Find where the given text appears and provide that cell's center as (x, y) coordinate. 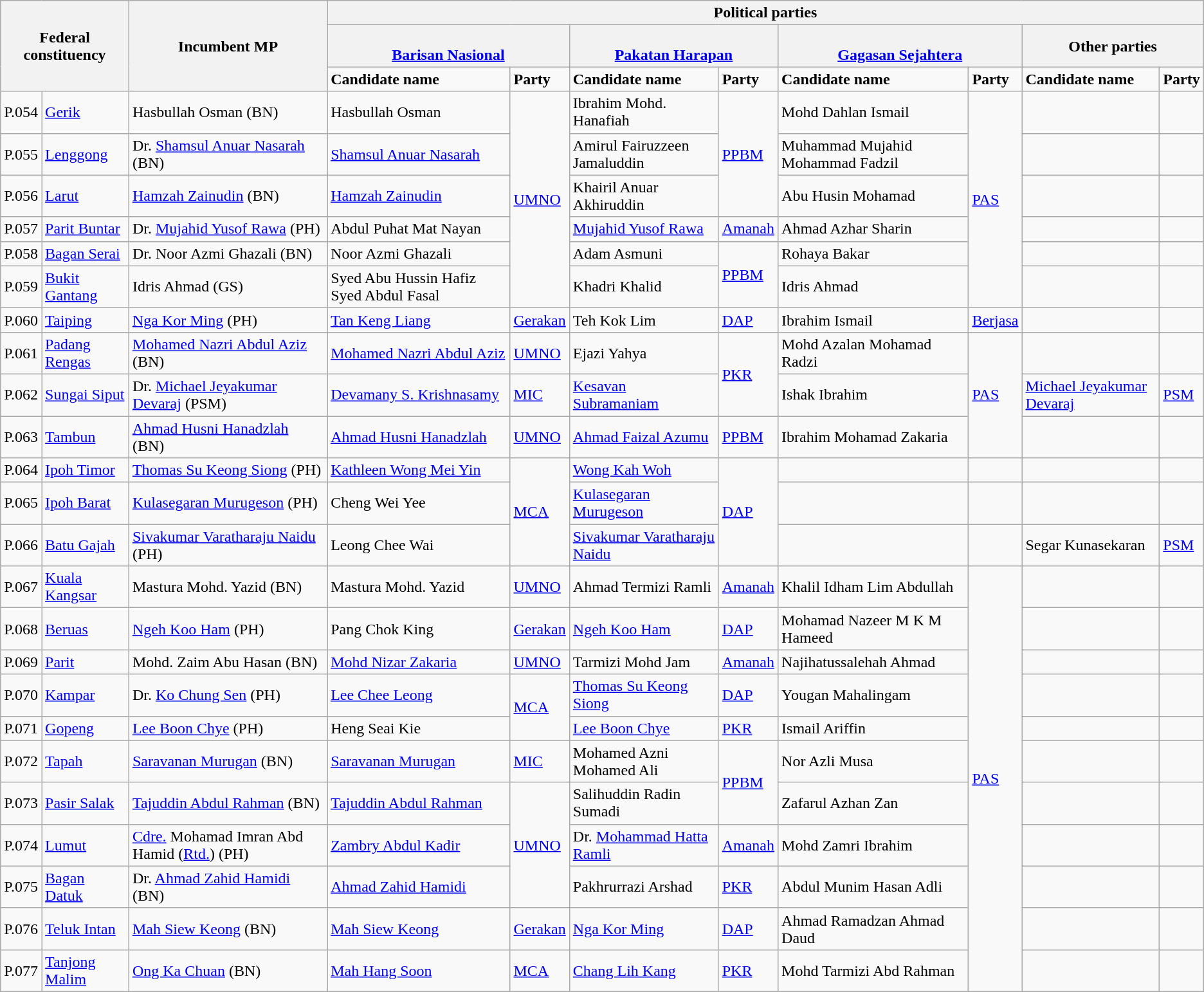
P.058 (21, 253)
Gopeng (86, 728)
Batu Gajah (86, 546)
P.057 (21, 229)
P.067 (21, 587)
Amirul Fairuzzeen Jamaluddin (644, 154)
Ahmad Termizi Ramli (644, 587)
Ibrahim Ismail (873, 320)
Tanjong Malim (86, 970)
P.059 (21, 287)
Syed Abu Hussin Hafiz Syed Abdul Fasal (419, 287)
Pang Chok King (419, 629)
Thomas Su Keong Siong (644, 695)
Abdul Puhat Mat Nayan (419, 229)
P.073 (21, 803)
Pakatan Harapan (673, 46)
Tapah (86, 762)
P.065 (21, 503)
Devamany S. Krishnasamy (419, 395)
Dr. Mohammad Hatta Ramli (644, 845)
Muhammad Mujahid Mohammad Fadzil (873, 154)
Ahmad Faizal Azumu (644, 436)
Ibrahim Mohd. Hanafiah (644, 112)
P.069 (21, 662)
Nor Azli Musa (873, 762)
Mohd Nizar Zakaria (419, 662)
Kesavan Subramaniam (644, 395)
Ahmad Husni Hanadzlah (BN) (228, 436)
Pasir Salak (86, 803)
Nga Kor Ming (PH) (228, 320)
Leong Chee Wai (419, 546)
Lee Chee Leong (419, 695)
Ejazi Yahya (644, 353)
Mohd Dahlan Ismail (873, 112)
Larut (86, 196)
Dr. Noor Azmi Ghazali (BN) (228, 253)
Ahmad Azhar Sharin (873, 229)
Ibrahim Mohamad Zakaria (873, 436)
Mohd Azalan Mohamad Radzi (873, 353)
P.055 (21, 154)
Mohd Tarmizi Abd Rahman (873, 970)
Federal constituency (65, 46)
Gagasan Sejahtera (900, 46)
P.068 (21, 629)
P.070 (21, 695)
P.064 (21, 470)
Teluk Intan (86, 929)
Hasbullah Osman (BN) (228, 112)
Ipoh Timor (86, 470)
Berjasa (996, 320)
Ismail Ariffin (873, 728)
Ong Ka Chuan (BN) (228, 970)
Heng Seai Kie (419, 728)
Bukit Gantang (86, 287)
Lee Boon Chye (PH) (228, 728)
Pakhrurrazi Arshad (644, 886)
P.077 (21, 970)
Segar Kunasekaran (1091, 546)
Mastura Mohd. Yazid (BN) (228, 587)
Mah Hang Soon (419, 970)
Chang Lih Kang (644, 970)
Barisan Nasional (449, 46)
Ipoh Barat (86, 503)
Ahmad Husni Hanadzlah (419, 436)
Idris Ahmad (GS) (228, 287)
Taiping (86, 320)
Sivakumar Varatharaju Naidu (PH) (228, 546)
Hamzah Zainudin (419, 196)
P.071 (21, 728)
Parit (86, 662)
Yougan Mahalingam (873, 695)
Tarmizi Mohd Jam (644, 662)
P.076 (21, 929)
Dr. Ko Chung Sen (PH) (228, 695)
Kuala Kangsar (86, 587)
Lenggong (86, 154)
Dr. Ahmad Zahid Hamidi (BN) (228, 886)
Adam Asmuni (644, 253)
P.066 (21, 546)
P.054 (21, 112)
Khairil Anuar Akhiruddin (644, 196)
P.062 (21, 395)
Incumbent MP (228, 46)
Tajuddin Abdul Rahman (419, 803)
Mohamed Nazri Abdul Aziz (419, 353)
Ngeh Koo Ham (PH) (228, 629)
Ishak Ibrahim (873, 395)
Mah Siew Keong (419, 929)
Dr. Michael Jeyakumar Devaraj (PSM) (228, 395)
Hamzah Zainudin (BN) (228, 196)
P.056 (21, 196)
Nga Kor Ming (644, 929)
Zafarul Azhan Zan (873, 803)
Mohamed Azni Mohamed Ali (644, 762)
Lumut (86, 845)
Khalil Idham Lim Abdullah (873, 587)
Teh Kok Lim (644, 320)
Gerik (86, 112)
Mastura Mohd. Yazid (419, 587)
Dr. Shamsul Anuar Nasarah (BN) (228, 154)
Cheng Wei Yee (419, 503)
Abu Husin Mohamad (873, 196)
Saravanan Murugan (BN) (228, 762)
Sungai Siput (86, 395)
Ngeh Koo Ham (644, 629)
Sivakumar Varatharaju Naidu (644, 546)
Salihuddin Radin Sumadi (644, 803)
P.075 (21, 886)
Lee Boon Chye (644, 728)
Other parties (1113, 46)
Wong Kah Woh (644, 470)
Padang Rengas (86, 353)
Kulasegaran Murugeson (PH) (228, 503)
Zambry Abdul Kadir (419, 845)
P.072 (21, 762)
Idris Ahmad (873, 287)
Kulasegaran Murugeson (644, 503)
Beruas (86, 629)
Michael Jeyakumar Devaraj (1091, 395)
Dr. Mujahid Yusof Rawa (PH) (228, 229)
Shamsul Anuar Nasarah (419, 154)
P.063 (21, 436)
Mujahid Yusof Rawa (644, 229)
Tajuddin Abdul Rahman (BN) (228, 803)
Parit Buntar (86, 229)
Rohaya Bakar (873, 253)
Mohd Zamri Ibrahim (873, 845)
Mohd. Zaim Abu Hasan (BN) (228, 662)
Kampar (86, 695)
Mohamad Nazeer M K M Hameed (873, 629)
P.074 (21, 845)
Noor Azmi Ghazali (419, 253)
Abdul Munim Hasan Adli (873, 886)
Ahmad Ramadzan Ahmad Daud (873, 929)
Mah Siew Keong (BN) (228, 929)
Khadri Khalid (644, 287)
Mohamed Nazri Abdul Aziz (BN) (228, 353)
P.060 (21, 320)
Hasbullah Osman (419, 112)
Bagan Datuk (86, 886)
P.061 (21, 353)
Bagan Serai (86, 253)
Cdre. Mohamad Imran Abd Hamid (Rtd.) (PH) (228, 845)
Ahmad Zahid Hamidi (419, 886)
Thomas Su Keong Siong (PH) (228, 470)
Saravanan Murugan (419, 762)
Tambun (86, 436)
Najihatussalehah Ahmad (873, 662)
Political parties (765, 13)
Tan Keng Liang (419, 320)
Kathleen Wong Mei Yin (419, 470)
